Return [X, Y] of the center of cell containing provided text 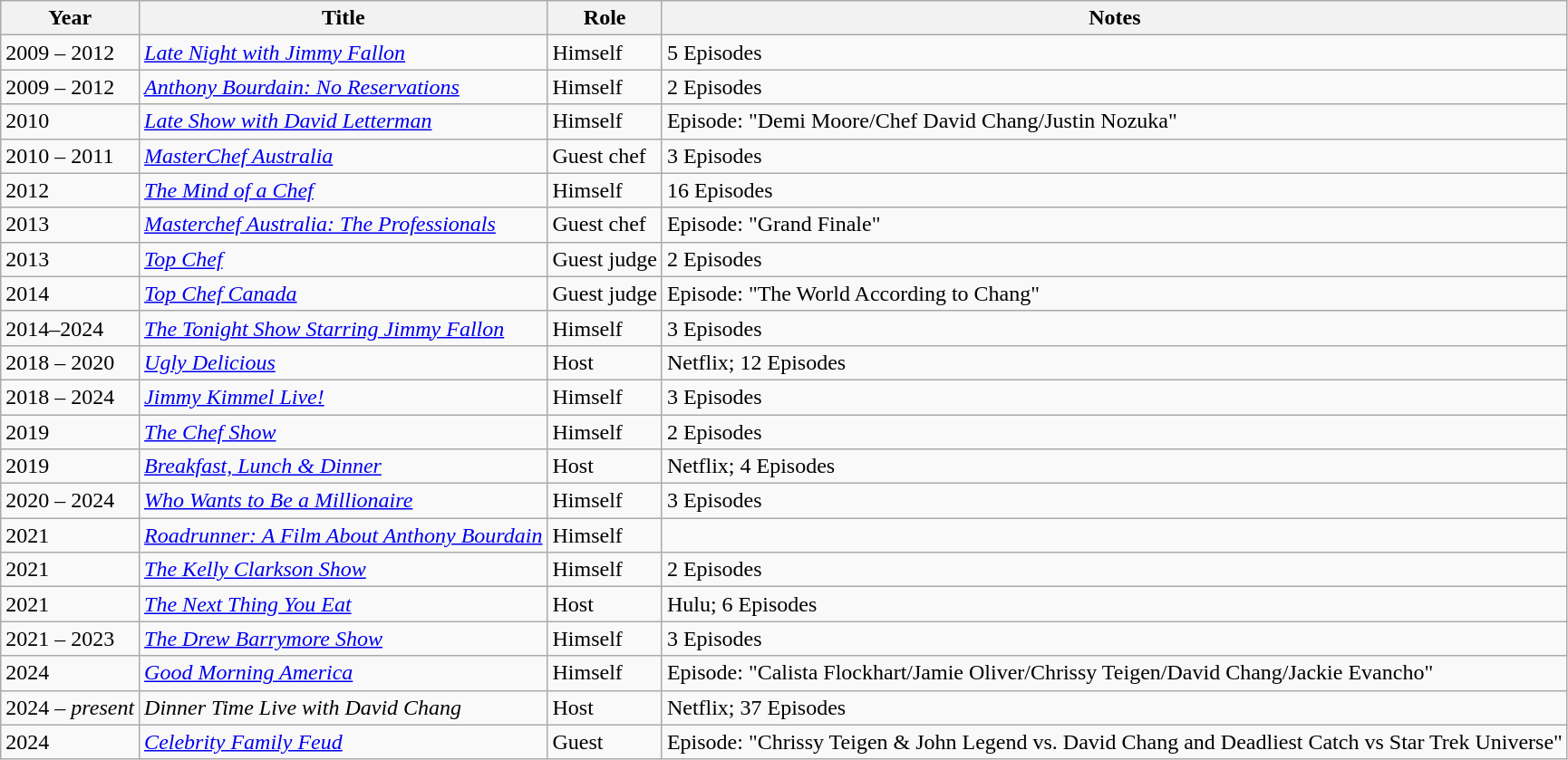
2012 [71, 190]
Jimmy Kimmel Live! [344, 397]
Episode: "Demi Moore/Chef David Chang/Justin Nozuka" [1115, 121]
The Chef Show [344, 432]
Notes [1115, 18]
The Tonight Show Starring Jimmy Fallon [344, 328]
Hulu; 6 Episodes [1115, 604]
Masterchef Australia: The Professionals [344, 225]
The Drew Barrymore Show [344, 639]
Top Chef [344, 259]
Anthony Bourdain: No Reservations [344, 87]
Breakfast, Lunch & Dinner [344, 467]
Role [605, 18]
16 Episodes [1115, 190]
Top Chef Canada [344, 293]
2024 – present [71, 707]
Episode: "Calista Flockhart/Jamie Oliver/Chrissy Teigen/David Chang/Jackie Evancho" [1115, 673]
2018 – 2024 [71, 397]
2021 – 2023 [71, 639]
Netflix; 12 Episodes [1115, 362]
Guest [605, 742]
Episode: "Grand Finale" [1115, 225]
Roadrunner: A Film About Anthony Bourdain [344, 535]
Late Night with Jimmy Fallon [344, 53]
Netflix; 37 Episodes [1115, 707]
Year [71, 18]
MasterChef Australia [344, 156]
2014–2024 [71, 328]
5 Episodes [1115, 53]
2018 – 2020 [71, 362]
Netflix; 4 Episodes [1115, 467]
The Kelly Clarkson Show [344, 570]
Good Morning America [344, 673]
2014 [71, 293]
Title [344, 18]
The Next Thing You Eat [344, 604]
2010 – 2011 [71, 156]
Late Show with David Letterman [344, 121]
2010 [71, 121]
2020 – 2024 [71, 501]
Dinner Time Live with David Chang [344, 707]
Episode: "The World According to Chang" [1115, 293]
Who Wants to Be a Millionaire [344, 501]
Episode: "Chrissy Teigen & John Legend vs. David Chang and Deadliest Catch vs Star Trek Universe" [1115, 742]
Celebrity Family Feud [344, 742]
The Mind of a Chef [344, 190]
Ugly Delicious [344, 362]
